Locate the cell with the specified text and output its (X, Y) center coordinate. 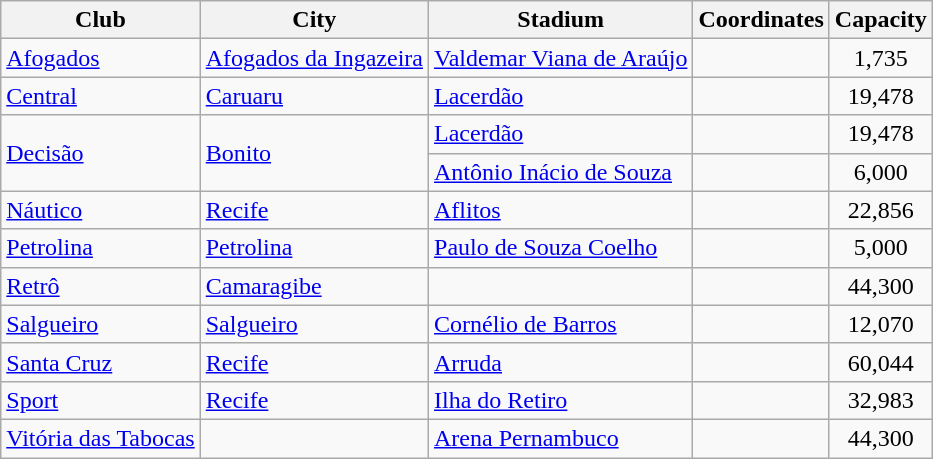
6,000 (880, 172)
Náutico (100, 210)
Paulo de Souza Coelho (561, 248)
22,856 (880, 210)
Afogados (100, 58)
Club (100, 20)
Capacity (880, 20)
Arena Pernambuco (561, 438)
Camaragibe (314, 286)
Coordinates (761, 20)
60,044 (880, 362)
Aflitos (561, 210)
Sport (100, 400)
32,983 (880, 400)
Vitória das Tabocas (100, 438)
Afogados da Ingazeira (314, 58)
Arruda (561, 362)
5,000 (880, 248)
1,735 (880, 58)
12,070 (880, 324)
Valdemar Viana de Araújo (561, 58)
Retrô (100, 286)
Stadium (561, 20)
Santa Cruz (100, 362)
Ilha do Retiro (561, 400)
City (314, 20)
Decisão (100, 153)
Bonito (314, 153)
Cornélio de Barros (561, 324)
Antônio Inácio de Souza (561, 172)
Central (100, 96)
Caruaru (314, 96)
